Find where the given text appears and provide that cell's center as [X, Y] coordinate. 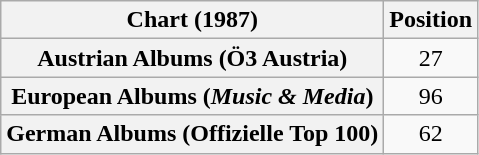
62 [431, 134]
Position [431, 20]
European Albums (Music & Media) [192, 96]
Chart (1987) [192, 20]
Austrian Albums (Ö3 Austria) [192, 58]
96 [431, 96]
German Albums (Offizielle Top 100) [192, 134]
27 [431, 58]
